From the cell containing the given text, extract its center point as (x, y) coordinate. 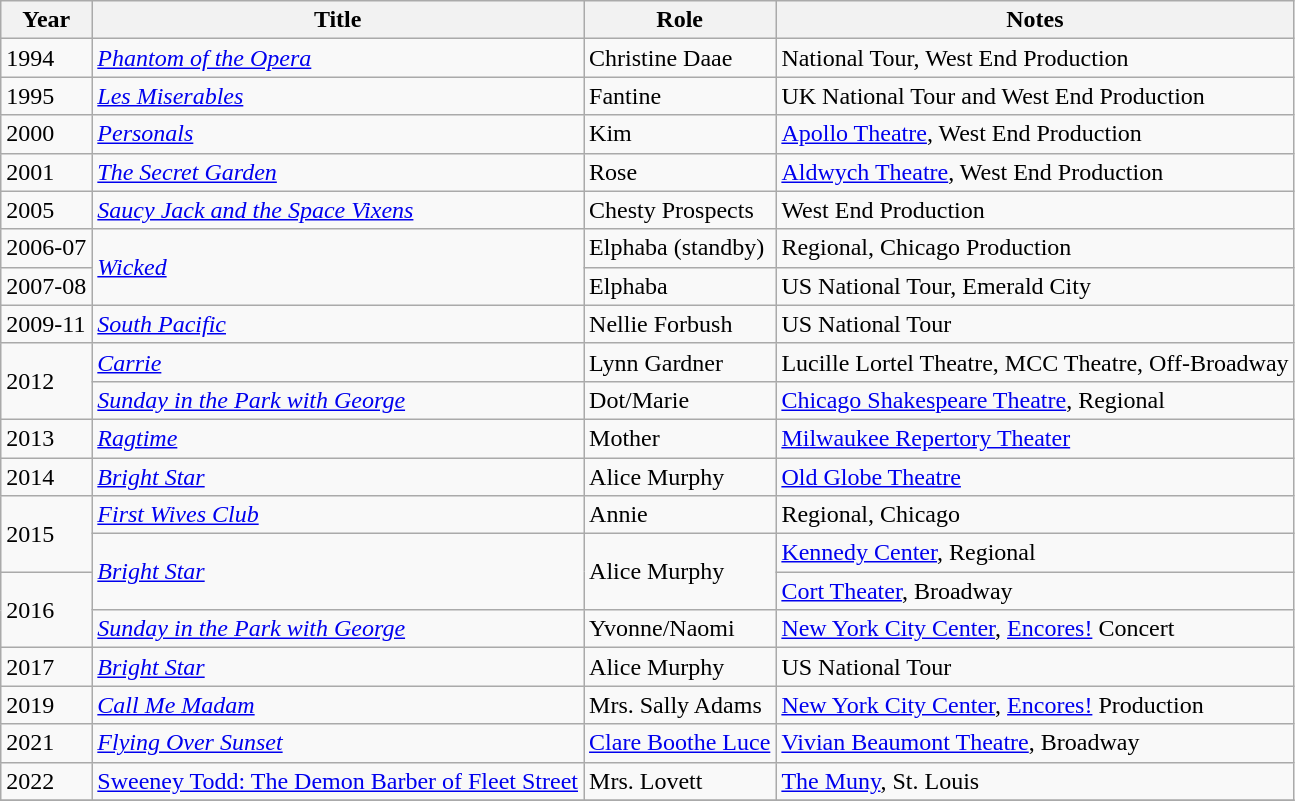
Flying Over Sunset (338, 743)
2000 (46, 134)
Kennedy Center, Regional (1035, 553)
1995 (46, 96)
Clare Boothe Luce (680, 743)
Personals (338, 134)
Vivian Beaumont Theatre, Broadway (1035, 743)
Christine Daae (680, 58)
2001 (46, 172)
2019 (46, 705)
Ragtime (338, 438)
Kim (680, 134)
2014 (46, 477)
Wicked (338, 267)
Annie (680, 515)
First Wives Club (338, 515)
Old Globe Theatre (1035, 477)
Elphaba (standby) (680, 248)
2007-08 (46, 286)
Mrs. Lovett (680, 781)
2009-11 (46, 324)
2013 (46, 438)
2017 (46, 667)
2005 (46, 210)
2015 (46, 534)
National Tour, West End Production (1035, 58)
Fantine (680, 96)
Chesty Prospects (680, 210)
Year (46, 20)
2016 (46, 610)
South Pacific (338, 324)
Phantom of the Opera (338, 58)
Regional, Chicago (1035, 515)
Chicago Shakespeare Theatre, Regional (1035, 400)
Regional, Chicago Production (1035, 248)
Rose (680, 172)
Sweeney Todd: The Demon Barber of Fleet Street (338, 781)
1994 (46, 58)
Mother (680, 438)
Saucy Jack and the Space Vixens (338, 210)
Mrs. Sally Adams (680, 705)
West End Production (1035, 210)
Carrie (338, 362)
Yvonne/Naomi (680, 629)
Milwaukee Repertory Theater (1035, 438)
UK National Tour and West End Production (1035, 96)
Title (338, 20)
Les Miserables (338, 96)
Notes (1035, 20)
The Muny, St. Louis (1035, 781)
Role (680, 20)
2021 (46, 743)
Cort Theater, Broadway (1035, 591)
Lynn Gardner (680, 362)
US National Tour, Emerald City (1035, 286)
Dot/Marie (680, 400)
New York City Center, Encores! Concert (1035, 629)
The Secret Garden (338, 172)
Nellie Forbush (680, 324)
Aldwych Theatre, West End Production (1035, 172)
2012 (46, 381)
Lucille Lortel Theatre, MCC Theatre, Off-Broadway (1035, 362)
Elphaba (680, 286)
Call Me Madam (338, 705)
2022 (46, 781)
New York City Center, Encores! Production (1035, 705)
2006-07 (46, 248)
Apollo Theatre, West End Production (1035, 134)
